Identify which cell holds the provided text, then report its (x, y) central coordinate. 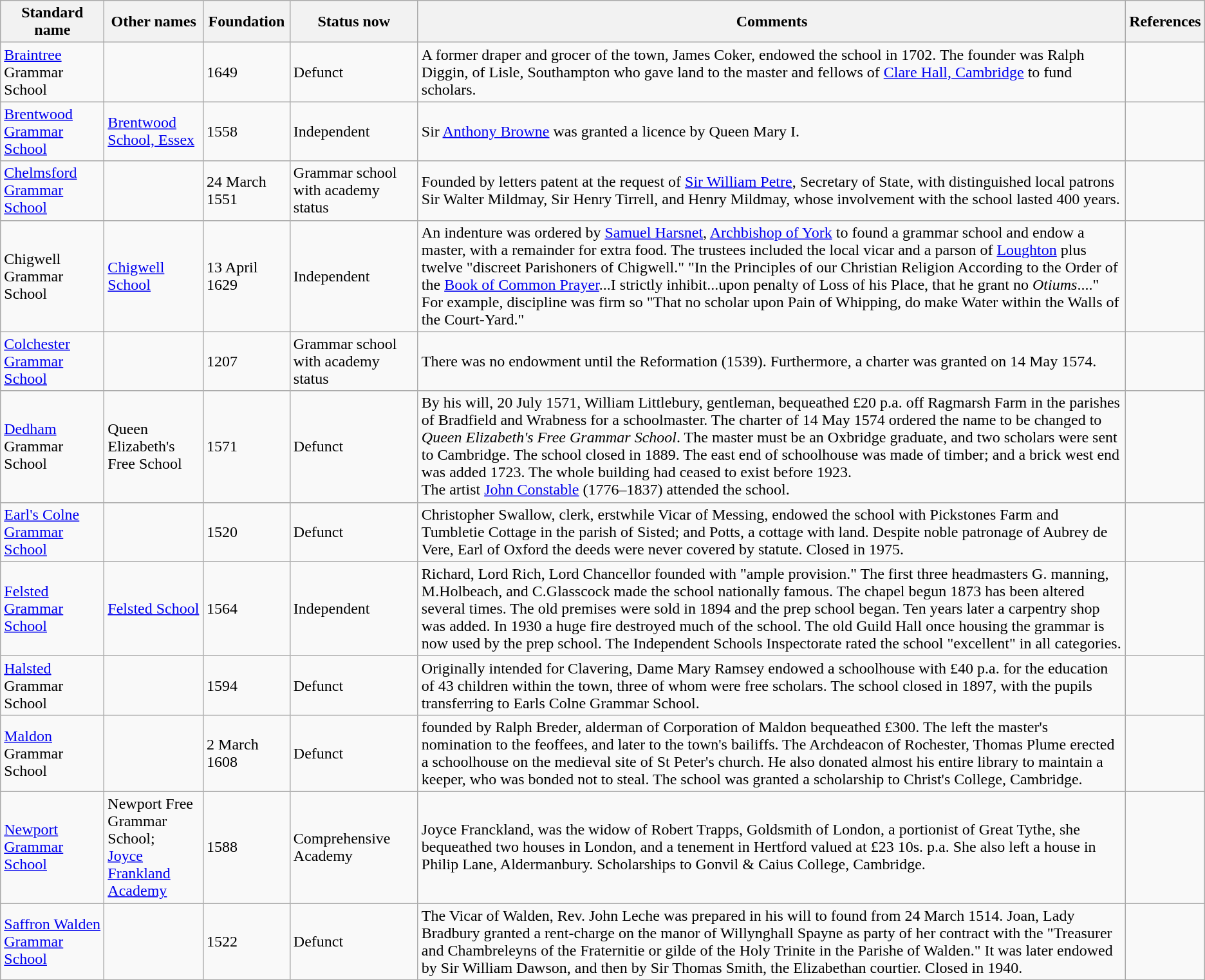
Comments (771, 22)
There was no endowment until the Reformation (1539). Furthermore, a charter was granted on 14 May 1574. (771, 361)
Earl's Colne Grammar School (53, 532)
Braintree Grammar School (53, 72)
Comprehensive Academy (354, 847)
2 March 1608 (247, 753)
1558 (247, 131)
Foundation (247, 22)
Status now (354, 22)
1520 (247, 532)
Chigwell School (154, 276)
Chelmsford Grammar School (53, 191)
1594 (247, 685)
1649 (247, 72)
Brentwood Grammar School (53, 131)
24 March 1551 (247, 191)
Felsted School (154, 608)
Dedham Grammar School (53, 447)
1207 (247, 361)
Queen Elizabeth's Free School (154, 447)
Brentwood School, Essex (154, 131)
Chigwell Grammar School (53, 276)
Saffron Walden Grammar School (53, 941)
Standard name (53, 22)
Halsted Grammar School (53, 685)
Sir Anthony Browne was granted a licence by Queen Mary I. (771, 131)
Colchester Grammar School (53, 361)
Maldon Grammar School (53, 753)
13 April 1629 (247, 276)
References (1165, 22)
1571 (247, 447)
1564 (247, 608)
Felsted Grammar School (53, 608)
Newport Grammar School (53, 847)
Newport Free Grammar School;Joyce Frankland Academy (154, 847)
1522 (247, 941)
1588 (247, 847)
Other names (154, 22)
